Output the [X, Y] coordinate of the center of the cell containing the given text.  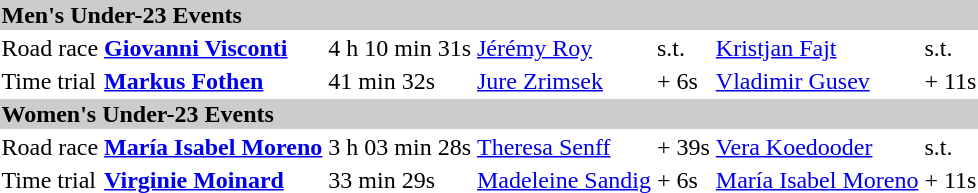
+ 11s [950, 81]
Theresa Senff [564, 147]
3 h 03 min 28s [400, 147]
Jure Zrimsek [564, 81]
41 min 32s [400, 81]
4 h 10 min 31s [400, 48]
+ 39s [683, 147]
María Isabel Moreno [214, 147]
Time trial [50, 81]
Kristjan Fajt [817, 48]
Men's Under-23 Events [489, 15]
Women's Under-23 Events [489, 114]
Jérémy Roy [564, 48]
+ 6s [683, 81]
Giovanni Visconti [214, 48]
Vera Koedooder [817, 147]
Markus Fothen [214, 81]
Vladimir Gusev [817, 81]
